Identify which cell holds the provided text, then report its (x, y) central coordinate. 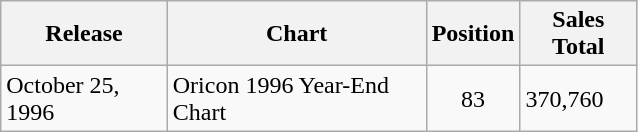
83 (473, 98)
370,760 (578, 98)
Position (473, 34)
Sales Total (578, 34)
Oricon 1996 Year-End Chart (296, 98)
Release (84, 34)
Chart (296, 34)
October 25, 1996 (84, 98)
